Pinpoint the cell where the given text exists, returning its (X, Y) midpoint coordinate. 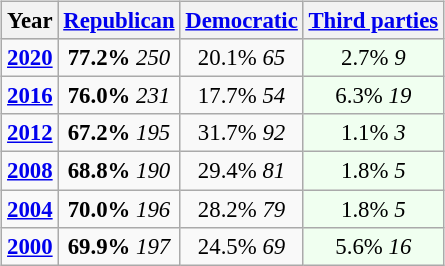
24.5% 69 (242, 246)
76.0% 231 (119, 96)
Republican (119, 21)
2.7% 9 (373, 58)
29.4% 81 (242, 171)
2004 (30, 209)
20.1% 65 (242, 58)
2012 (30, 133)
1.1% 3 (373, 133)
28.2% 79 (242, 209)
2016 (30, 96)
2008 (30, 171)
6.3% 19 (373, 96)
68.8% 190 (119, 171)
17.7% 54 (242, 96)
77.2% 250 (119, 58)
67.2% 195 (119, 133)
2020 (30, 58)
2000 (30, 246)
70.0% 196 (119, 209)
Year (30, 21)
5.6% 16 (373, 246)
Democratic (242, 21)
Third parties (373, 21)
31.7% 92 (242, 133)
69.9% 197 (119, 246)
